Return [X, Y] of the center of cell containing provided text 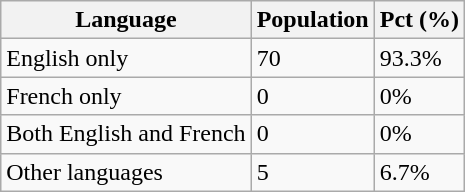
English only [126, 58]
Population [312, 20]
French only [126, 96]
Both English and French [126, 134]
93.3% [419, 58]
Language [126, 20]
5 [312, 172]
Other languages [126, 172]
70 [312, 58]
6.7% [419, 172]
Pct (%) [419, 20]
